From the cell containing the given text, extract its center point as (x, y) coordinate. 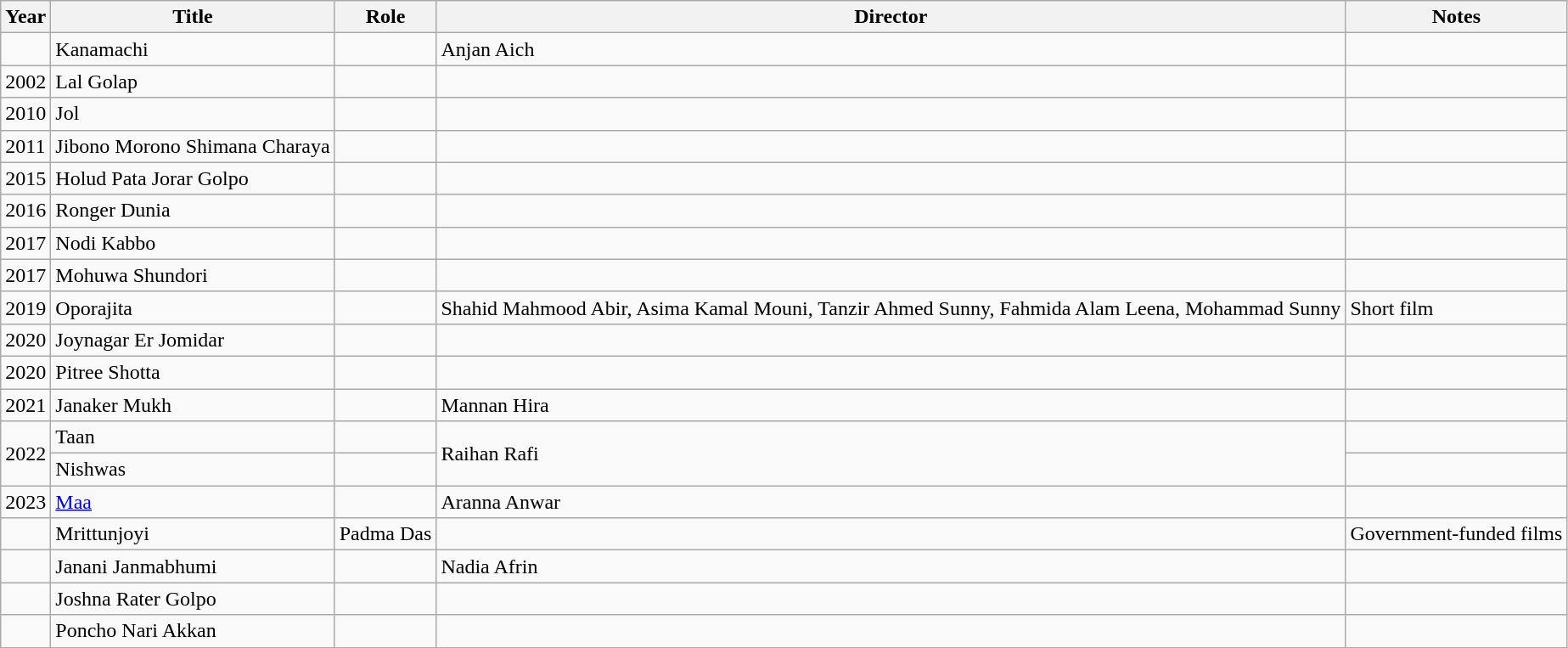
Kanamachi (193, 49)
Raihan Rafi (891, 454)
Holud Pata Jorar Golpo (193, 178)
2010 (25, 114)
Notes (1457, 17)
Nishwas (193, 470)
Role (385, 17)
2016 (25, 211)
Oporajita (193, 307)
Nodi Kabbo (193, 243)
Padma Das (385, 534)
Pitree Shotta (193, 372)
Jol (193, 114)
2022 (25, 454)
2002 (25, 82)
Mohuwa Shundori (193, 275)
Aranna Anwar (891, 502)
Mannan Hira (891, 405)
Anjan Aich (891, 49)
Short film (1457, 307)
Government-funded films (1457, 534)
Joynagar Er Jomidar (193, 340)
Maa (193, 502)
Lal Golap (193, 82)
2011 (25, 146)
Nadia Afrin (891, 566)
Janaker Mukh (193, 405)
2019 (25, 307)
2015 (25, 178)
Shahid Mahmood Abir, Asima Kamal Mouni, Tanzir Ahmed Sunny, Fahmida Alam Leena, Mohammad Sunny (891, 307)
Director (891, 17)
Year (25, 17)
Mrittunjoyi (193, 534)
2021 (25, 405)
Ronger Dunia (193, 211)
Jibono Morono Shimana Charaya (193, 146)
Taan (193, 437)
Janani Janmabhumi (193, 566)
Joshna Rater Golpo (193, 599)
2023 (25, 502)
Poncho Nari Akkan (193, 631)
Title (193, 17)
